Detect which cell encompasses the target text, then output its [x, y] center coordinate. 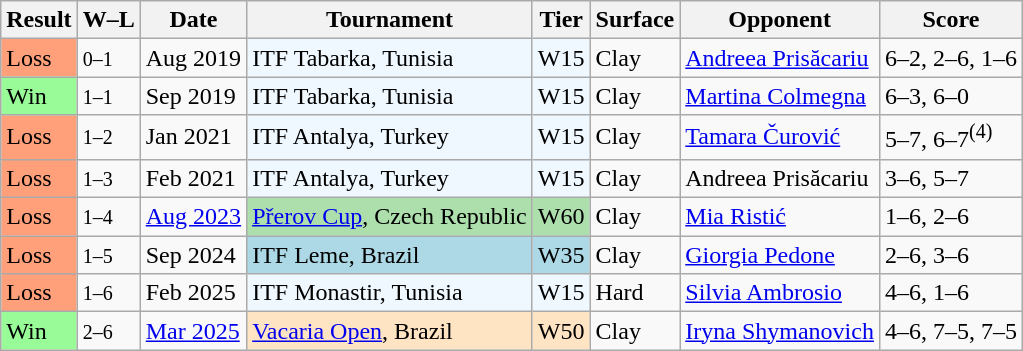
Sep 2019 [193, 96]
1–6, 2–6 [950, 217]
Iryna Shymanovich [780, 331]
Date [193, 20]
Aug 2019 [193, 58]
ITF Leme, Brazil [390, 255]
1–3 [108, 178]
2–6, 3–6 [950, 255]
Silvia Ambrosio [780, 293]
Feb 2025 [193, 293]
Feb 2021 [193, 178]
W35 [561, 255]
W50 [561, 331]
W–L [108, 20]
Přerov Cup, Czech Republic [390, 217]
Score [950, 20]
3–6, 5–7 [950, 178]
5–7, 6–7(4) [950, 138]
Opponent [780, 20]
1–4 [108, 217]
Surface [635, 20]
6–2, 2–6, 1–6 [950, 58]
Hard [635, 293]
6–3, 6–0 [950, 96]
1–1 [108, 96]
Giorgia Pedone [780, 255]
Jan 2021 [193, 138]
Sep 2024 [193, 255]
0–1 [108, 58]
1–5 [108, 255]
Martina Colmegna [780, 96]
Mar 2025 [193, 331]
ITF Monastir, Tunisia [390, 293]
1–6 [108, 293]
Tournament [390, 20]
Vacaria Open, Brazil [390, 331]
Mia Ristić [780, 217]
Tamara Čurović [780, 138]
1–2 [108, 138]
4–6, 7–5, 7–5 [950, 331]
2–6 [108, 331]
Result [39, 20]
4–6, 1–6 [950, 293]
Tier [561, 20]
Aug 2023 [193, 217]
W60 [561, 217]
